From the cell containing the given text, extract its center point as (X, Y) coordinate. 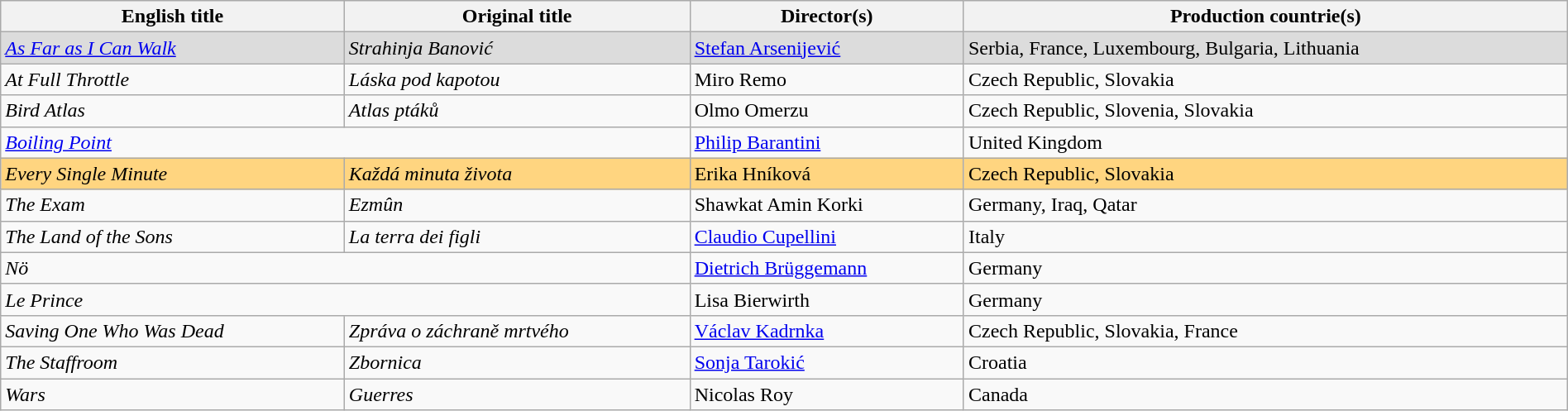
Zbornica (517, 362)
At Full Throttle (173, 79)
Philip Barantini (827, 142)
Germany, Iraq, Qatar (1265, 205)
Sonja Tarokić (827, 362)
Strahinja Banović (517, 48)
Láska pod kapotou (517, 79)
Serbia, France, Luxembourg, Bulgaria, Lithuania (1265, 48)
Stefan Arsenijević (827, 48)
Production countrie(s) (1265, 17)
As Far as I Can Walk (173, 48)
Canada (1265, 394)
Wars (173, 394)
Ezmûn (517, 205)
Erika Hníková (827, 174)
Director(s) (827, 17)
Zpráva o záchraně mrtvého (517, 331)
The Staffroom (173, 362)
The Exam (173, 205)
Miro Remo (827, 79)
Shawkat Amin Korki (827, 205)
Croatia (1265, 362)
Atlas ptáků (517, 111)
Claudio Cupellini (827, 237)
Original title (517, 17)
The Land of the Sons (173, 237)
Olmo Omerzu (827, 111)
Guerres (517, 394)
La terra dei figli (517, 237)
English title (173, 17)
Každá minuta života (517, 174)
Nö (346, 268)
Bird Atlas (173, 111)
Italy (1265, 237)
Boiling Point (346, 142)
Le Prince (346, 299)
Czech Republic, Slovakia, France (1265, 331)
Nicolas Roy (827, 394)
Czech Republic, Slovenia, Slovakia (1265, 111)
Every Single Minute (173, 174)
Václav Kadrnka (827, 331)
Lisa Bierwirth (827, 299)
United Kingdom (1265, 142)
Saving One Who Was Dead (173, 331)
Dietrich Brüggemann (827, 268)
